Search for the cell housing the specified text and yield its [x, y] center coordinate. 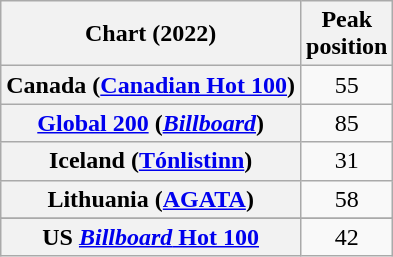
US Billboard Hot 100 [151, 237]
55 [347, 85]
Chart (2022) [151, 34]
58 [347, 199]
Iceland (Tónlistinn) [151, 161]
Peakposition [347, 34]
31 [347, 161]
85 [347, 123]
42 [347, 237]
Lithuania (AGATA) [151, 199]
Canada (Canadian Hot 100) [151, 85]
Global 200 (Billboard) [151, 123]
